For the text-containing cell, return its midpoint in [X, Y] coordinate format. 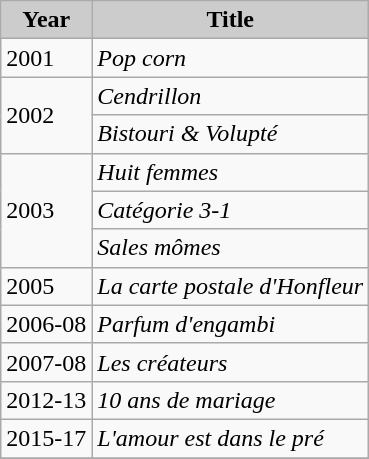
2005 [46, 286]
Huit femmes [230, 172]
Year [46, 20]
Pop corn [230, 58]
L'amour est dans le pré [230, 438]
2012-13 [46, 400]
2001 [46, 58]
Parfum d'engambi [230, 324]
Bistouri & Volupté [230, 134]
2006-08 [46, 324]
Catégorie 3-1 [230, 210]
Title [230, 20]
2003 [46, 210]
La carte postale d'Honfleur [230, 286]
2002 [46, 115]
Sales mômes [230, 248]
2015-17 [46, 438]
Les créateurs [230, 362]
Cendrillon [230, 96]
10 ans de mariage [230, 400]
2007-08 [46, 362]
